Scan for the cell matching the given text and deliver its [x, y] coordinate at center. 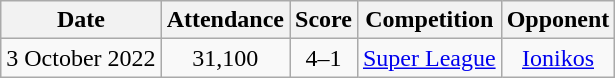
Score [324, 20]
31,100 [225, 58]
Attendance [225, 20]
Opponent [558, 20]
Super League [429, 58]
Ionikos [558, 58]
Date [81, 20]
Competition [429, 20]
3 October 2022 [81, 58]
4–1 [324, 58]
